Identify which cell holds the provided text, then report its [x, y] central coordinate. 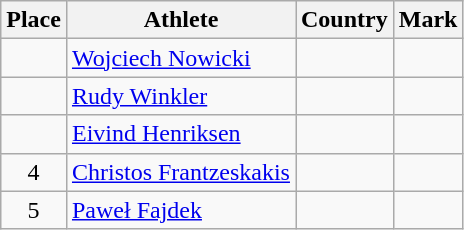
Wojciech Nowicki [180, 58]
Paweł Fajdek [180, 210]
Rudy Winkler [180, 96]
Place [34, 20]
Athlete [180, 20]
4 [34, 172]
Eivind Henriksen [180, 134]
Mark [428, 20]
Country [345, 20]
5 [34, 210]
Christos Frantzeskakis [180, 172]
